Detect which cell encompasses the target text, then output its (X, Y) center coordinate. 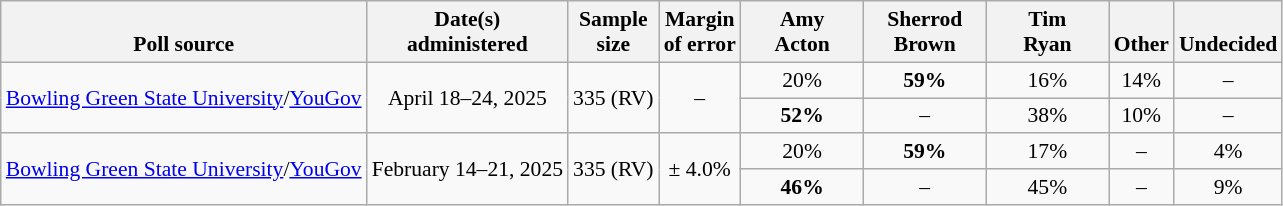
17% (1048, 152)
February 14–21, 2025 (468, 170)
9% (1228, 187)
46% (802, 187)
Other (1142, 32)
Poll source (184, 32)
14% (1142, 80)
Marginof error (700, 32)
45% (1048, 187)
Undecided (1228, 32)
TimRyan (1048, 32)
16% (1048, 80)
AmyActon (802, 32)
4% (1228, 152)
SherrodBrown (924, 32)
± 4.0% (700, 170)
10% (1142, 116)
38% (1048, 116)
Samplesize (614, 32)
52% (802, 116)
Date(s)administered (468, 32)
April 18–24, 2025 (468, 98)
